Return [x, y] of the center of cell containing provided text 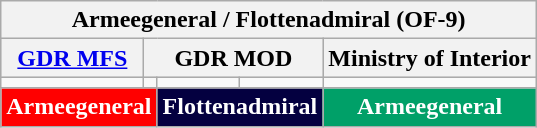
GDR MOD [234, 58]
GDR MFS [72, 58]
Flottenadmiral [240, 107]
Armeegeneral / Flottenadmiral (OF-9) [269, 20]
Ministry of Interior [430, 58]
